Determine the [X, Y] coordinate at the center of the cell enclosing the given text.  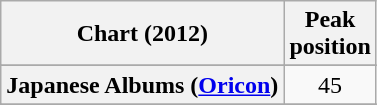
Peakposition [330, 34]
Japanese Albums (Oricon) [142, 85]
45 [330, 85]
Chart (2012) [142, 34]
